Capture the cell that displays the provided text and extract its [X, Y] central coordinate. 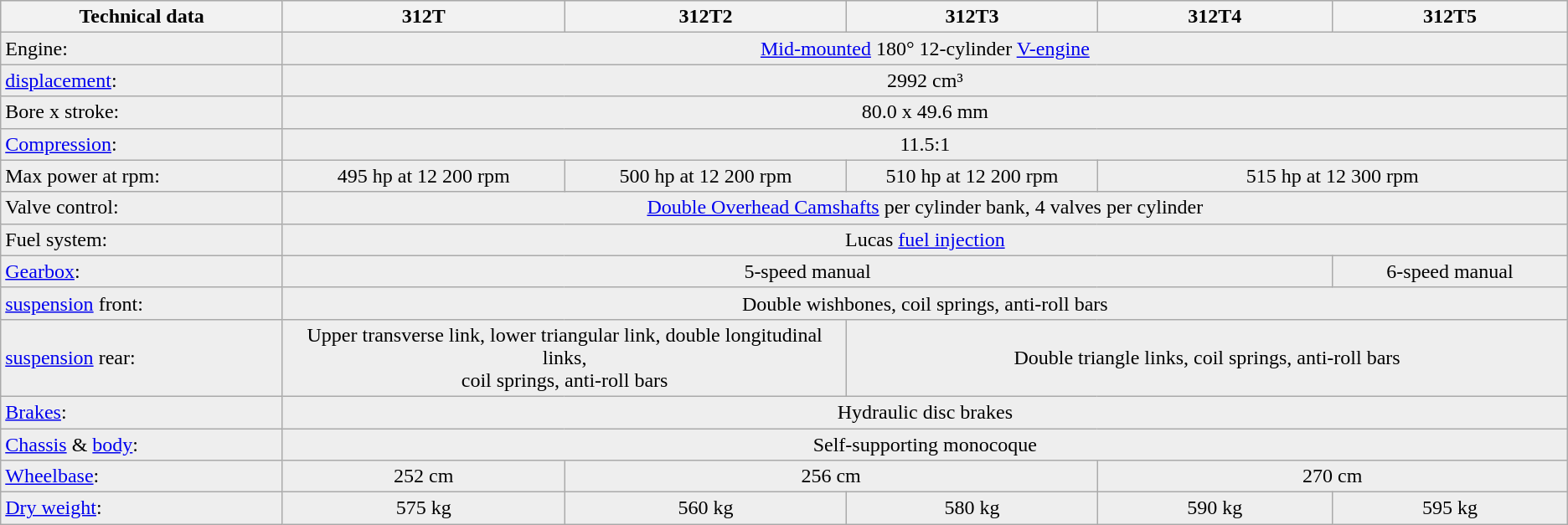
Double triangle links, coil springs, anti-roll bars [1207, 358]
Double Overhead Camshafts per cylinder bank, 4 valves per cylinder [925, 208]
suspension front: [142, 303]
312T5 [1451, 17]
Hydraulic disc brakes [925, 412]
595 kg [1451, 508]
Wheelbase: [142, 476]
270 cm [1332, 476]
Brakes: [142, 412]
515 hp at 12 300 rpm [1332, 176]
Technical data [142, 17]
495 hp at 12 200 rpm [424, 176]
11.5:1 [925, 144]
Self-supporting monocoque [925, 445]
256 cm [831, 476]
312T [424, 17]
Bore x stroke: [142, 112]
6-speed manual [1451, 271]
2992 cm³ [925, 80]
Compression: [142, 144]
displacement: [142, 80]
Chassis & body: [142, 445]
80.0 x 49.6 mm [925, 112]
Upper transverse link, lower triangular link, double longitudinal links,coil springs, anti-roll bars [565, 358]
500 hp at 12 200 rpm [705, 176]
Double wishbones, coil springs, anti-roll bars [925, 303]
312T3 [972, 17]
312T2 [705, 17]
5-speed manual [807, 271]
560 kg [705, 508]
Lucas fuel injection [925, 239]
575 kg [424, 508]
580 kg [972, 508]
Max power at rpm: [142, 176]
Engine: [142, 49]
Valve control: [142, 208]
590 kg [1215, 508]
Dry weight: [142, 508]
312T4 [1215, 17]
Mid-mounted 180° 12-cylinder V-engine [925, 49]
510 hp at 12 200 rpm [972, 176]
Fuel system: [142, 239]
252 cm [424, 476]
Gearbox: [142, 271]
suspension rear: [142, 358]
